Pinpoint the cell where the given text exists, returning its (x, y) midpoint coordinate. 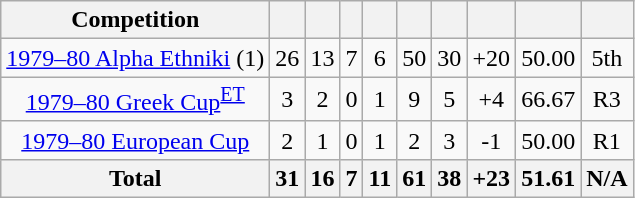
1979–80 Greek CupET (136, 100)
Competition (136, 20)
+23 (492, 178)
5th (607, 58)
31 (288, 178)
5 (450, 100)
13 (322, 58)
50 (414, 58)
-1 (492, 140)
Total (136, 178)
51.61 (548, 178)
+4 (492, 100)
6 (380, 58)
+20 (492, 58)
26 (288, 58)
30 (450, 58)
1979–80 Alpha Ethniki (1) (136, 58)
11 (380, 178)
N/A (607, 178)
16 (322, 178)
R1 (607, 140)
66.67 (548, 100)
9 (414, 100)
61 (414, 178)
R3 (607, 100)
1979–80 European Cup (136, 140)
38 (450, 178)
